Return the (x, y) coordinate for the center point of the cell that contains the specified text.  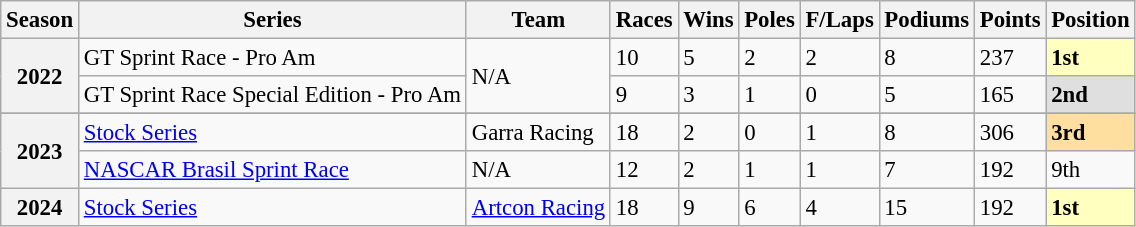
12 (644, 170)
NASCAR Brasil Sprint Race (272, 170)
7 (926, 170)
2024 (40, 208)
Series (272, 20)
F/Laps (840, 20)
4 (840, 208)
Points (1010, 20)
306 (1010, 133)
3 (708, 95)
GT Sprint Race - Pro Am (272, 58)
Season (40, 20)
2023 (40, 152)
Position (1090, 20)
Team (538, 20)
9th (1090, 170)
GT Sprint Race Special Edition - Pro Am (272, 95)
Garra Racing (538, 133)
Wins (708, 20)
165 (1010, 95)
Poles (770, 20)
3rd (1090, 133)
237 (1010, 58)
6 (770, 208)
Podiums (926, 20)
15 (926, 208)
Races (644, 20)
2nd (1090, 95)
10 (644, 58)
Artcon Racing (538, 208)
2022 (40, 76)
